From the cell containing the given text, extract its center point as (x, y) coordinate. 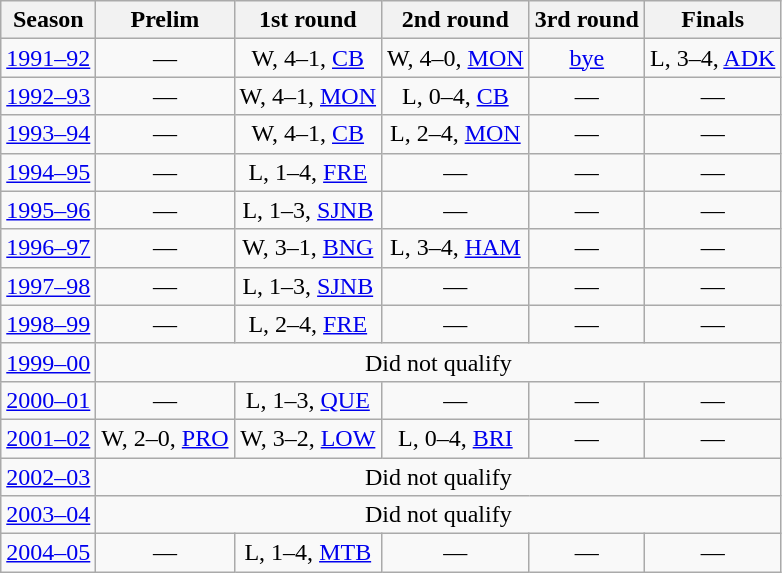
L, 3–4, ADK (712, 58)
L, 0–4, CB (456, 96)
L, 0–4, BRI (456, 438)
W, 4–1, MON (308, 96)
1996–97 (48, 248)
W, 3–2, LOW (308, 438)
1st round (308, 20)
2004–05 (48, 553)
2003–04 (48, 515)
2nd round (456, 20)
bye (586, 58)
1997–98 (48, 286)
1999–00 (48, 362)
L, 2–4, MON (456, 134)
L, 1–4, MTB (308, 553)
Season (48, 20)
1992–93 (48, 96)
2000–01 (48, 400)
Finals (712, 20)
1995–96 (48, 210)
L, 1–3, QUE (308, 400)
1994–95 (48, 172)
1991–92 (48, 58)
L, 2–4, FRE (308, 324)
3rd round (586, 20)
W, 4–0, MON (456, 58)
1993–94 (48, 134)
W, 2–0, PRO (165, 438)
2002–03 (48, 477)
1998–99 (48, 324)
W, 3–1, BNG (308, 248)
Prelim (165, 20)
L, 1–4, FRE (308, 172)
2001–02 (48, 438)
L, 3–4, HAM (456, 248)
